Provide the [x, y] coordinate of the cell's center where the given text is located.  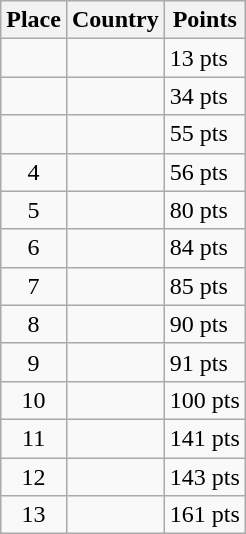
85 pts [204, 286]
11 [34, 438]
55 pts [204, 134]
161 pts [204, 515]
9 [34, 362]
56 pts [204, 172]
141 pts [204, 438]
4 [34, 172]
6 [34, 248]
12 [34, 477]
84 pts [204, 248]
5 [34, 210]
143 pts [204, 477]
13 [34, 515]
90 pts [204, 324]
7 [34, 286]
80 pts [204, 210]
Country [115, 20]
Points [204, 20]
8 [34, 324]
10 [34, 400]
34 pts [204, 96]
100 pts [204, 400]
Place [34, 20]
91 pts [204, 362]
13 pts [204, 58]
